Return [X, Y] of the center of cell containing provided text 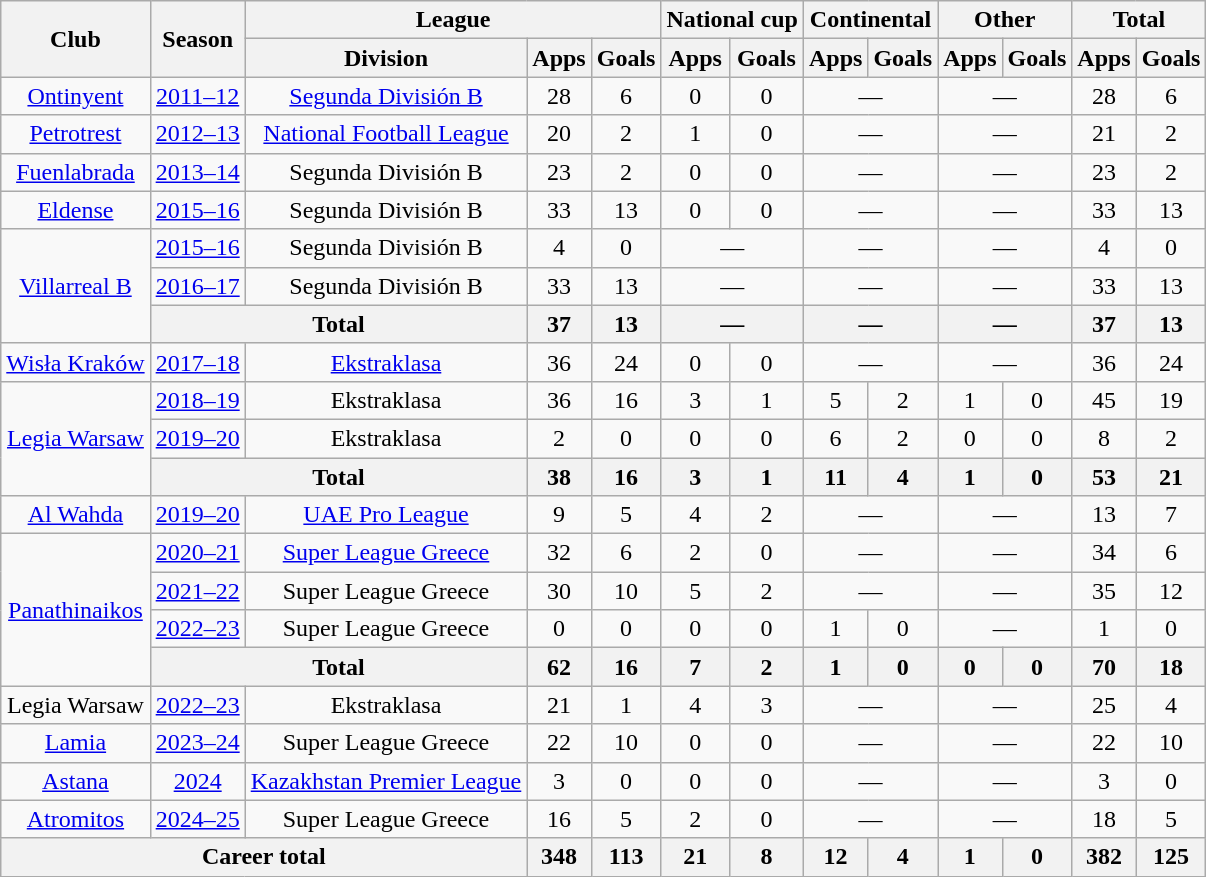
113 [626, 857]
45 [1104, 400]
Al Wahda [76, 515]
Villarreal B [76, 286]
Lamia [76, 743]
32 [559, 553]
Ontinyent [76, 96]
2011–12 [198, 96]
Continental [870, 20]
Astana [76, 781]
Club [76, 39]
Division [386, 58]
19 [1171, 400]
9 [559, 515]
2018–19 [198, 400]
Career total [264, 857]
Season [198, 39]
2012–13 [198, 134]
125 [1171, 857]
2016–17 [198, 286]
Atromitos [76, 819]
30 [559, 591]
Other [1005, 20]
2023–24 [198, 743]
62 [559, 667]
UAE Pro League [386, 515]
League [453, 20]
53 [1104, 477]
38 [559, 477]
2024 [198, 781]
Kazakhstan Premier League [386, 781]
Wisła Kraków [76, 362]
348 [559, 857]
Eldense [76, 210]
2024–25 [198, 819]
35 [1104, 591]
11 [835, 477]
382 [1104, 857]
20 [559, 134]
2013–14 [198, 172]
Fuenlabrada [76, 172]
2020–21 [198, 553]
34 [1104, 553]
Panathinaikos [76, 610]
25 [1104, 705]
National Football League [386, 134]
Petrotrest [76, 134]
2021–22 [198, 591]
70 [1104, 667]
National cup [732, 20]
2017–18 [198, 362]
